Determine the [x, y] coordinate at the center of the cell enclosing the given text.  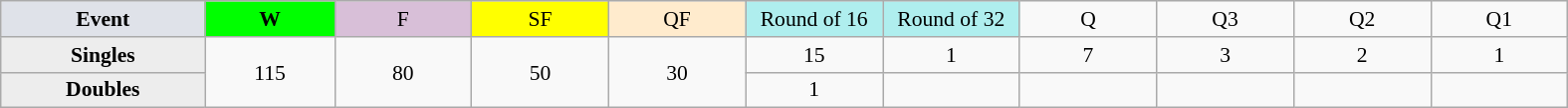
Round of 16 [814, 19]
QF [677, 19]
Doubles [104, 90]
2 [1362, 55]
50 [541, 72]
Q1 [1499, 19]
Singles [104, 55]
Q3 [1226, 19]
115 [270, 72]
15 [814, 55]
F [403, 19]
3 [1226, 55]
Event [104, 19]
80 [403, 72]
W [270, 19]
Round of 32 [951, 19]
SF [541, 19]
30 [677, 72]
7 [1088, 55]
Q [1088, 19]
Q2 [1362, 19]
